Output the (x, y) coordinate of the center of the cell containing the given text.  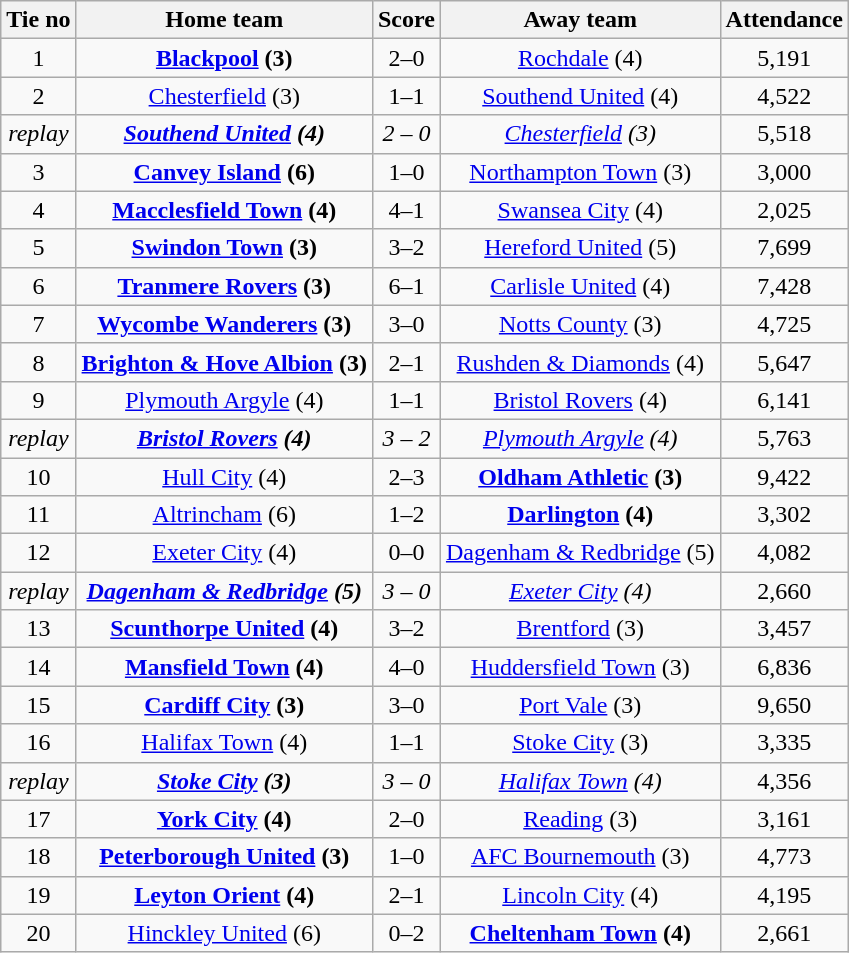
Rushden & Diamonds (4) (580, 362)
York City (4) (224, 819)
Huddersfield Town (3) (580, 667)
Reading (3) (580, 819)
Away team (580, 20)
20 (38, 933)
12 (38, 553)
Hinckley United (6) (224, 933)
4,773 (784, 857)
2,660 (784, 591)
4,195 (784, 895)
Tranmere Rovers (3) (224, 286)
5,191 (784, 58)
Lincoln City (4) (580, 895)
6,141 (784, 400)
Brentford (3) (580, 629)
0–0 (406, 553)
Attendance (784, 20)
3,335 (784, 743)
Mansfield Town (4) (224, 667)
14 (38, 667)
Port Vale (3) (580, 705)
5 (38, 248)
Swansea City (4) (580, 210)
Carlisle United (4) (580, 286)
9 (38, 400)
Home team (224, 20)
3,000 (784, 172)
6,836 (784, 667)
4–0 (406, 667)
Oldham Athletic (3) (580, 477)
4 (38, 210)
Rochdale (4) (580, 58)
Blackpool (3) (224, 58)
3,302 (784, 515)
Canvey Island (6) (224, 172)
Peterborough United (3) (224, 857)
2–3 (406, 477)
Wycombe Wanderers (3) (224, 324)
13 (38, 629)
Hull City (4) (224, 477)
6–1 (406, 286)
17 (38, 819)
1 (38, 58)
9,422 (784, 477)
3,457 (784, 629)
8 (38, 362)
Altrincham (6) (224, 515)
7 (38, 324)
10 (38, 477)
5,518 (784, 134)
Score (406, 20)
3 (38, 172)
0–2 (406, 933)
Northampton Town (3) (580, 172)
6 (38, 286)
Macclesfield Town (4) (224, 210)
Tie no (38, 20)
2 – 0 (406, 134)
4,522 (784, 96)
2,025 (784, 210)
Darlington (4) (580, 515)
Leyton Orient (4) (224, 895)
4,725 (784, 324)
7,428 (784, 286)
4–1 (406, 210)
AFC Bournemouth (3) (580, 857)
3 – 2 (406, 438)
5,647 (784, 362)
Cheltenham Town (4) (580, 933)
18 (38, 857)
3,161 (784, 819)
Swindon Town (3) (224, 248)
16 (38, 743)
19 (38, 895)
1–2 (406, 515)
2 (38, 96)
9,650 (784, 705)
2,661 (784, 933)
Notts County (3) (580, 324)
5,763 (784, 438)
Scunthorpe United (4) (224, 629)
11 (38, 515)
4,082 (784, 553)
4,356 (784, 781)
Cardiff City (3) (224, 705)
7,699 (784, 248)
Brighton & Hove Albion (3) (224, 362)
15 (38, 705)
Hereford United (5) (580, 248)
